Provide the [x, y] coordinate of the cell's center where the given text is located.  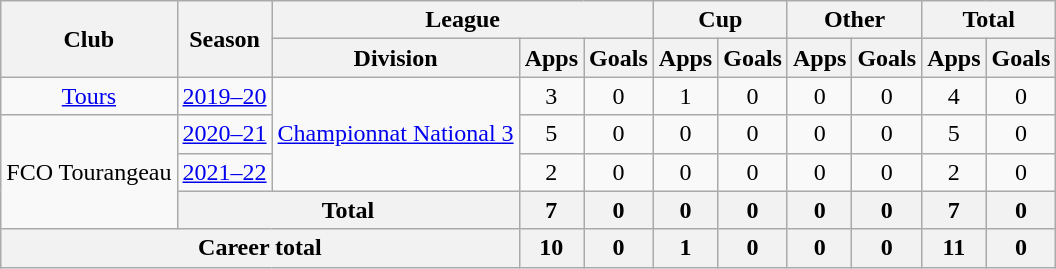
League [462, 20]
Tours [89, 96]
FCO Tourangeau [89, 172]
11 [954, 248]
2021–22 [224, 172]
Career total [260, 248]
10 [551, 248]
Season [224, 39]
2019–20 [224, 96]
Club [89, 39]
2020–21 [224, 134]
3 [551, 96]
Championnat National 3 [396, 134]
Cup [720, 20]
Other [854, 20]
4 [954, 96]
Division [396, 58]
